Scan for the cell matching the given text and deliver its (X, Y) coordinate at center. 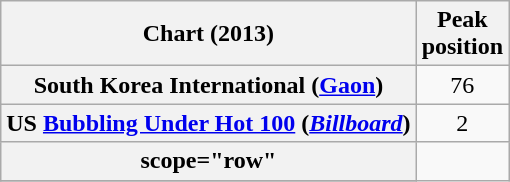
76 (462, 85)
US Bubbling Under Hot 100 (Billboard) (208, 123)
2 (462, 123)
Chart (2013) (208, 34)
Peakposition (462, 34)
scope="row" (208, 161)
South Korea International (Gaon) (208, 85)
